Find where the given text appears and provide that cell's center as (X, Y) coordinate. 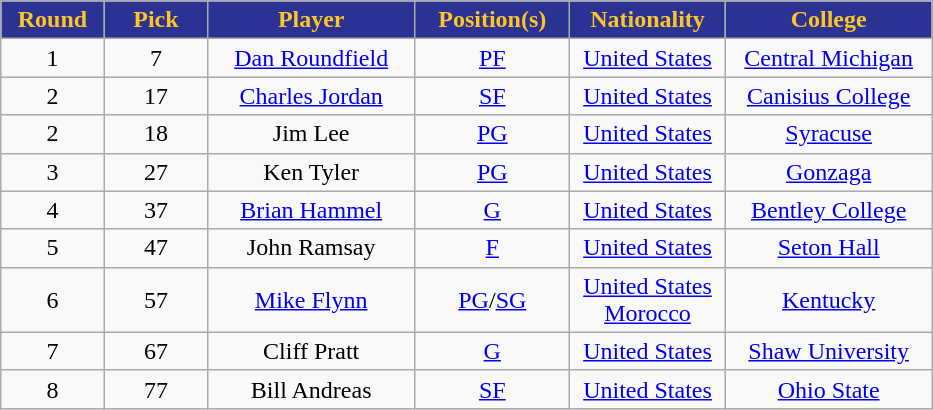
27 (156, 172)
18 (156, 134)
4 (52, 210)
Round (52, 20)
Canisius College (828, 96)
Position(s) (492, 20)
1 (52, 58)
3 (52, 172)
Player (312, 20)
Cliff Pratt (312, 351)
Shaw University (828, 351)
PG/SG (492, 300)
Syracuse (828, 134)
Charles Jordan (312, 96)
Bill Andreas (312, 389)
Nationality (648, 20)
Bentley College (828, 210)
Gonzaga (828, 172)
Seton Hall (828, 248)
47 (156, 248)
Kentucky (828, 300)
United States Morocco (648, 300)
17 (156, 96)
Ken Tyler (312, 172)
Dan Roundfield (312, 58)
Central Michigan (828, 58)
PF (492, 58)
5 (52, 248)
6 (52, 300)
77 (156, 389)
F (492, 248)
Jim Lee (312, 134)
8 (52, 389)
Mike Flynn (312, 300)
67 (156, 351)
37 (156, 210)
John Ramsay (312, 248)
Pick (156, 20)
College (828, 20)
Ohio State (828, 389)
57 (156, 300)
Brian Hammel (312, 210)
